Scan for the cell matching the given text and deliver its [x, y] coordinate at center. 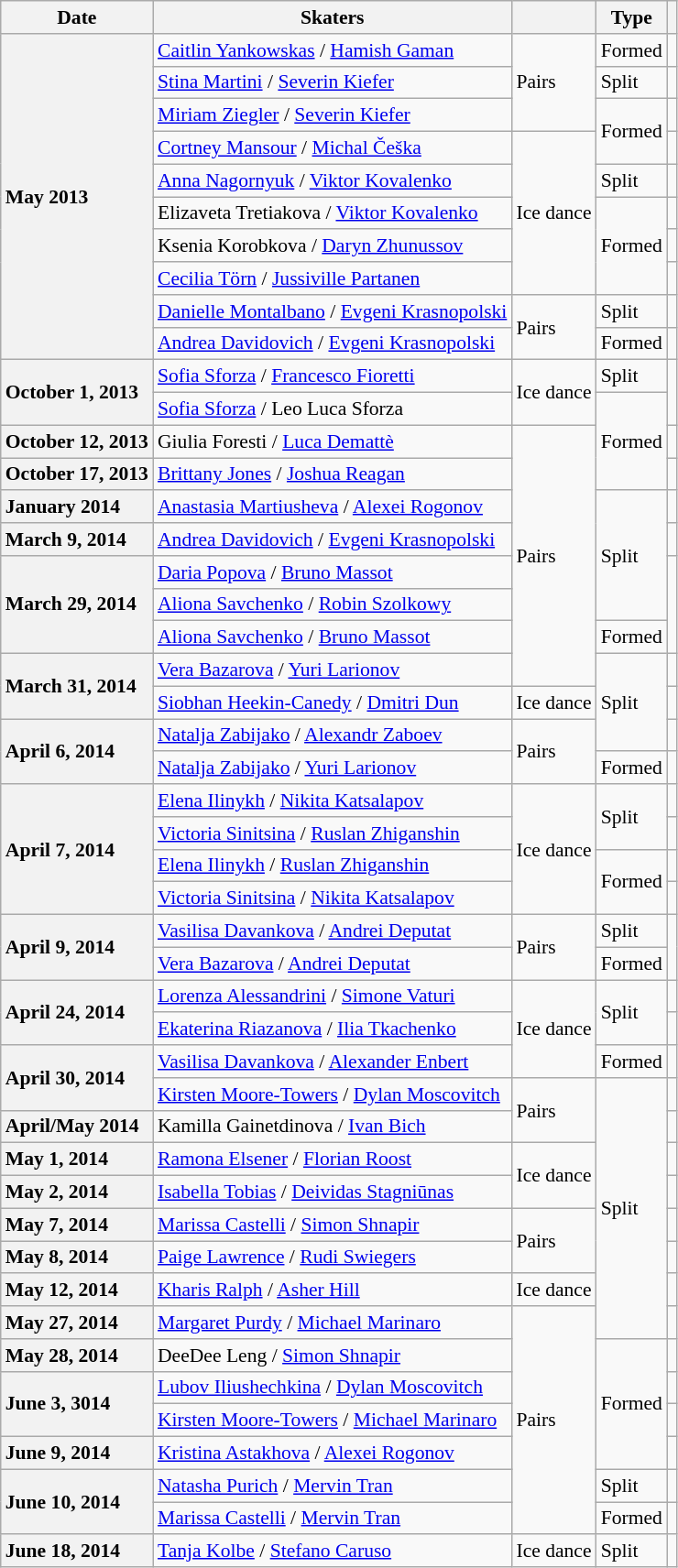
Miriam Ziegler / Severin Kiefer [332, 115]
Giulia Foresti / Luca Demattè [332, 441]
Cecilia Törn / Jussiville Partanen [332, 278]
October 12, 2013 [77, 441]
Stina Martini / Severin Kiefer [332, 82]
May 2, 2014 [77, 1192]
June 3, 3014 [77, 1403]
Marissa Castelli / Simon Shnapir [332, 1225]
Vera Bazarova / Andrei Deputat [332, 964]
May 2013 [77, 197]
May 7, 2014 [77, 1225]
Victoria Sinitsina / Nikita Katsalapov [332, 898]
Aliona Savchenko / Robin Szolkowy [332, 604]
Kharis Ralph / Asher Hill [332, 1290]
Marissa Castelli / Mervin Tran [332, 1519]
Paige Lawrence / Rudi Swiegers [332, 1258]
Sofia Sforza / Leo Luca Sforza [332, 409]
April/May 2014 [77, 1127]
Brittany Jones / Joshua Reagan [332, 474]
June 10, 2014 [77, 1502]
Victoria Sinitsina / Ruslan Zhiganshin [332, 833]
Siobhan Heekin-Canedy / Dmitri Dun [332, 702]
DeeDee Leng / Simon Shnapir [332, 1356]
October 17, 2013 [77, 474]
Kirsten Moore-Towers / Michael Marinaro [332, 1421]
Ramona Elsener / Florian Roost [332, 1160]
April 24, 2014 [77, 1013]
Danielle Montalbano / Evgeni Krasnopolski [332, 311]
May 28, 2014 [77, 1356]
Natalja Zabijako / Alexandr Zaboev [332, 735]
Lorenza Alessandrini / Simone Vaturi [332, 996]
Skaters [332, 17]
Lubov Iliushechkina / Dylan Moscovitch [332, 1388]
Type [632, 17]
March 31, 2014 [77, 687]
Ekaterina Riazanova / Ilia Tkachenko [332, 1029]
Daria Popova / Bruno Massot [332, 572]
Date [77, 17]
October 1, 2013 [77, 392]
Kirsten Moore-Towers / Dylan Moscovitch [332, 1094]
May 12, 2014 [77, 1290]
Vasilisa Davankova / Alexander Enbert [332, 1062]
Tanja Kolbe / Stefano Caruso [332, 1552]
Kristina Astakhova / Alexei Rogonov [332, 1454]
Vasilisa Davankova / Andrei Deputat [332, 931]
Ksenia Korobkova / Daryn Zhunussov [332, 246]
Elena Ilinykh / Nikita Katsalapov [332, 800]
April 9, 2014 [77, 947]
Natalja Zabijako / Yuri Larionov [332, 768]
June 18, 2014 [77, 1552]
Elena Ilinykh / Ruslan Zhiganshin [332, 866]
Vera Bazarova / Yuri Larionov [332, 670]
Caitlin Yankowskas / Hamish Gaman [332, 50]
Kamilla Gainetdinova / Ivan Bich [332, 1127]
March 9, 2014 [77, 539]
Isabella Tobias / Deividas Stagniūnas [332, 1192]
Aliona Savchenko / Bruno Massot [332, 637]
Anna Nagornyuk / Viktor Kovalenko [332, 180]
May 1, 2014 [77, 1160]
January 2014 [77, 507]
Margaret Purdy / Michael Marinaro [332, 1323]
April 6, 2014 [77, 751]
April 7, 2014 [77, 849]
May 8, 2014 [77, 1258]
June 9, 2014 [77, 1454]
May 27, 2014 [77, 1323]
Anastasia Martiusheva / Alexei Rogonov [332, 507]
Cortney Mansour / Michal Češka [332, 148]
April 30, 2014 [77, 1077]
March 29, 2014 [77, 604]
Sofia Sforza / Francesco Fioretti [332, 376]
Natasha Purich / Mervin Tran [332, 1486]
Elizaveta Tretiakova / Viktor Kovalenko [332, 213]
